Detect which cell encompasses the target text, then output its [X, Y] center coordinate. 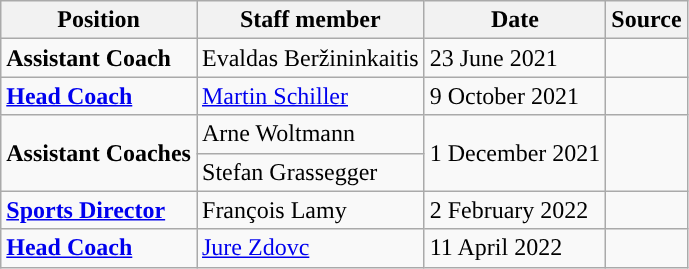
Staff member [310, 20]
Position [99, 20]
Arne Woltmann [310, 134]
Assistant Coach [99, 58]
Date [515, 20]
2 February 2022 [515, 210]
Assistant Coaches [99, 153]
Stefan Grassegger [310, 172]
Source [646, 20]
François Lamy [310, 210]
Martin Schiller [310, 96]
23 June 2021 [515, 58]
1 December 2021 [515, 153]
11 April 2022 [515, 248]
Jure Zdovc [310, 248]
Sports Director [99, 210]
Evaldas Beržininkaitis [310, 58]
9 October 2021 [515, 96]
